Capture the cell that displays the provided text and extract its (X, Y) central coordinate. 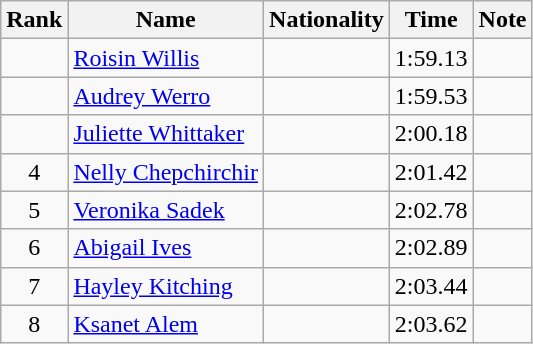
2:01.42 (431, 172)
8 (34, 324)
2:03.44 (431, 286)
Note (502, 20)
Rank (34, 20)
2:00.18 (431, 134)
4 (34, 172)
1:59.53 (431, 96)
6 (34, 248)
Audrey Werro (166, 96)
Roisin Willis (166, 58)
Nationality (327, 20)
Veronika Sadek (166, 210)
1:59.13 (431, 58)
Nelly Chepchirchir (166, 172)
2:02.89 (431, 248)
2:02.78 (431, 210)
Hayley Kitching (166, 286)
5 (34, 210)
Time (431, 20)
Abigail Ives (166, 248)
2:03.62 (431, 324)
7 (34, 286)
Juliette Whittaker (166, 134)
Name (166, 20)
Ksanet Alem (166, 324)
